Pinpoint the cell where the given text exists, returning its (X, Y) midpoint coordinate. 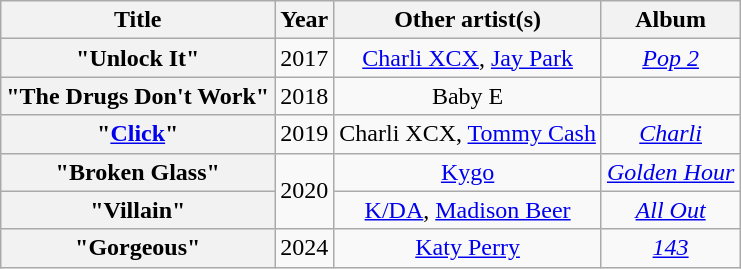
2017 (304, 58)
Pop 2 (670, 58)
K/DA, Madison Beer (468, 210)
Katy Perry (468, 248)
Title (138, 20)
"Unlock It" (138, 58)
Year (304, 20)
2020 (304, 191)
2019 (304, 134)
Golden Hour (670, 172)
"Broken Glass" (138, 172)
Other artist(s) (468, 20)
Album (670, 20)
2024 (304, 248)
Charli XCX, Jay Park (468, 58)
Charli XCX, Tommy Cash (468, 134)
2018 (304, 96)
Kygo (468, 172)
Charli (670, 134)
"Villain" (138, 210)
Baby E (468, 96)
"The Drugs Don't Work" (138, 96)
"Click" (138, 134)
"Gorgeous" (138, 248)
143 (670, 248)
All Out (670, 210)
